Find where the given text appears and provide that cell's center as (x, y) coordinate. 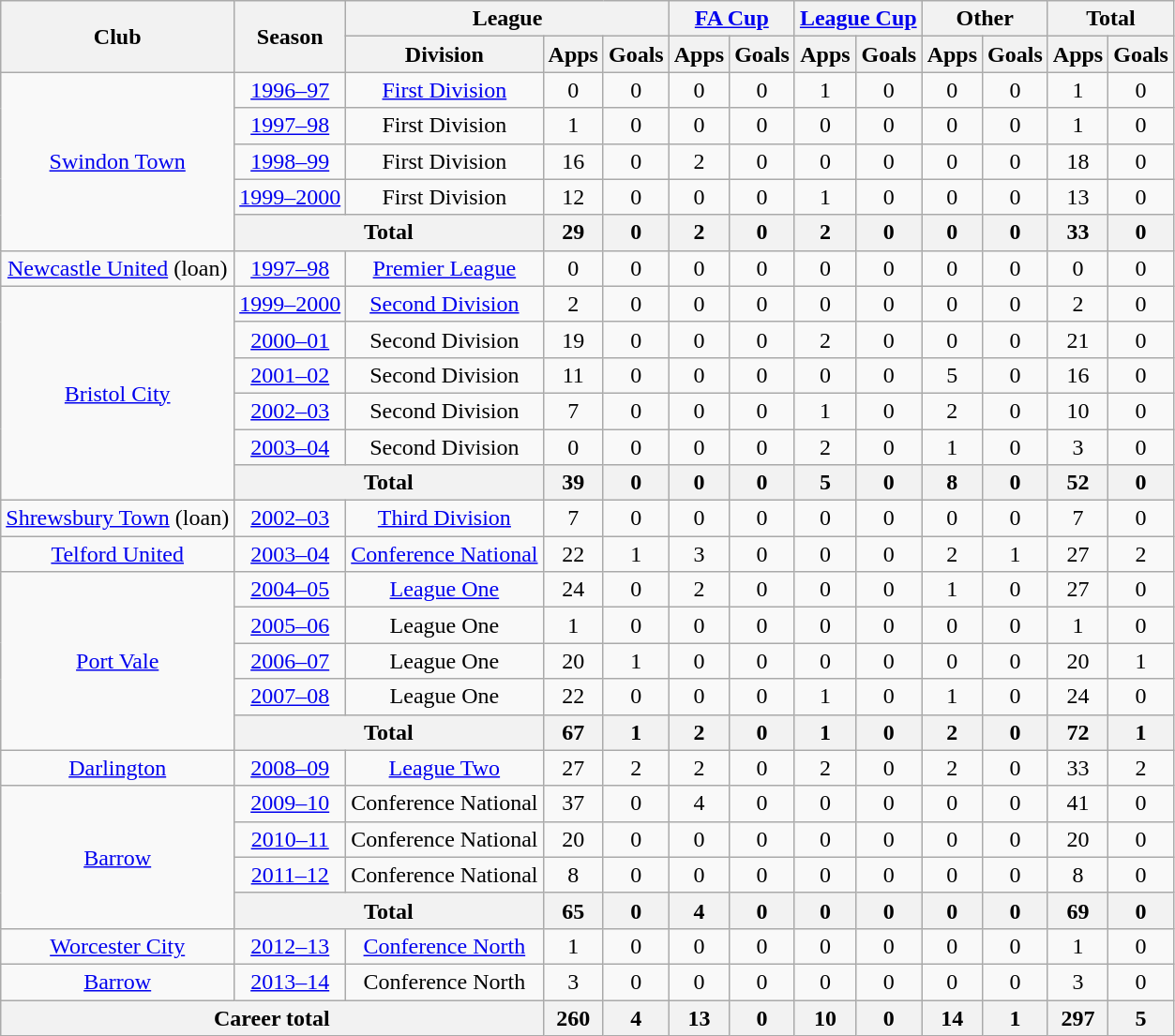
League Cup (858, 19)
18 (1077, 161)
Season (291, 37)
2001–02 (291, 375)
2010–11 (291, 839)
260 (573, 1017)
19 (573, 339)
Port Vale (118, 661)
29 (573, 233)
14 (952, 1017)
2009–10 (291, 803)
2013–14 (291, 982)
League Two (444, 768)
2008–09 (291, 768)
Other (985, 19)
Club (118, 37)
Shrewsbury Town (loan) (118, 518)
65 (573, 910)
69 (1077, 910)
2000–01 (291, 339)
72 (1077, 732)
2004–05 (291, 590)
2007–08 (291, 697)
1998–99 (291, 161)
21 (1077, 339)
52 (1077, 483)
67 (573, 732)
Worcester City (118, 946)
37 (573, 803)
Newcastle United (loan) (118, 268)
Bristol City (118, 393)
Swindon Town (118, 161)
1996–97 (291, 90)
39 (573, 483)
Career total (272, 1017)
2012–13 (291, 946)
Third Division (444, 518)
Telford United (118, 554)
Premier League (444, 268)
2011–12 (291, 875)
2006–07 (291, 661)
41 (1077, 803)
297 (1077, 1017)
12 (573, 197)
FA Cup (731, 19)
2005–06 (291, 625)
Division (444, 54)
League (507, 19)
Darlington (118, 768)
11 (573, 375)
